Identify which cell holds the provided text, then report its [X, Y] central coordinate. 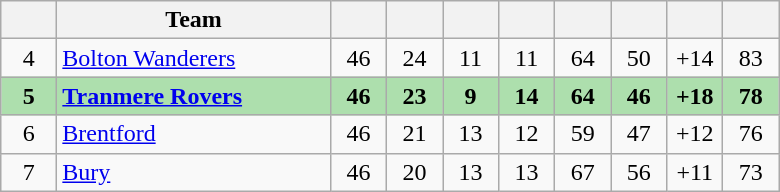
Tranmere Rovers [194, 96]
67 [583, 172]
Bury [194, 172]
83 [751, 58]
21 [414, 134]
+11 [695, 172]
+18 [695, 96]
9 [470, 96]
23 [414, 96]
+14 [695, 58]
24 [414, 58]
Bolton Wanderers [194, 58]
6 [29, 134]
78 [751, 96]
56 [639, 172]
76 [751, 134]
4 [29, 58]
Team [194, 20]
5 [29, 96]
14 [527, 96]
59 [583, 134]
+12 [695, 134]
7 [29, 172]
12 [527, 134]
20 [414, 172]
47 [639, 134]
50 [639, 58]
Brentford [194, 134]
73 [751, 172]
